Find where the given text appears and provide that cell's center as (X, Y) coordinate. 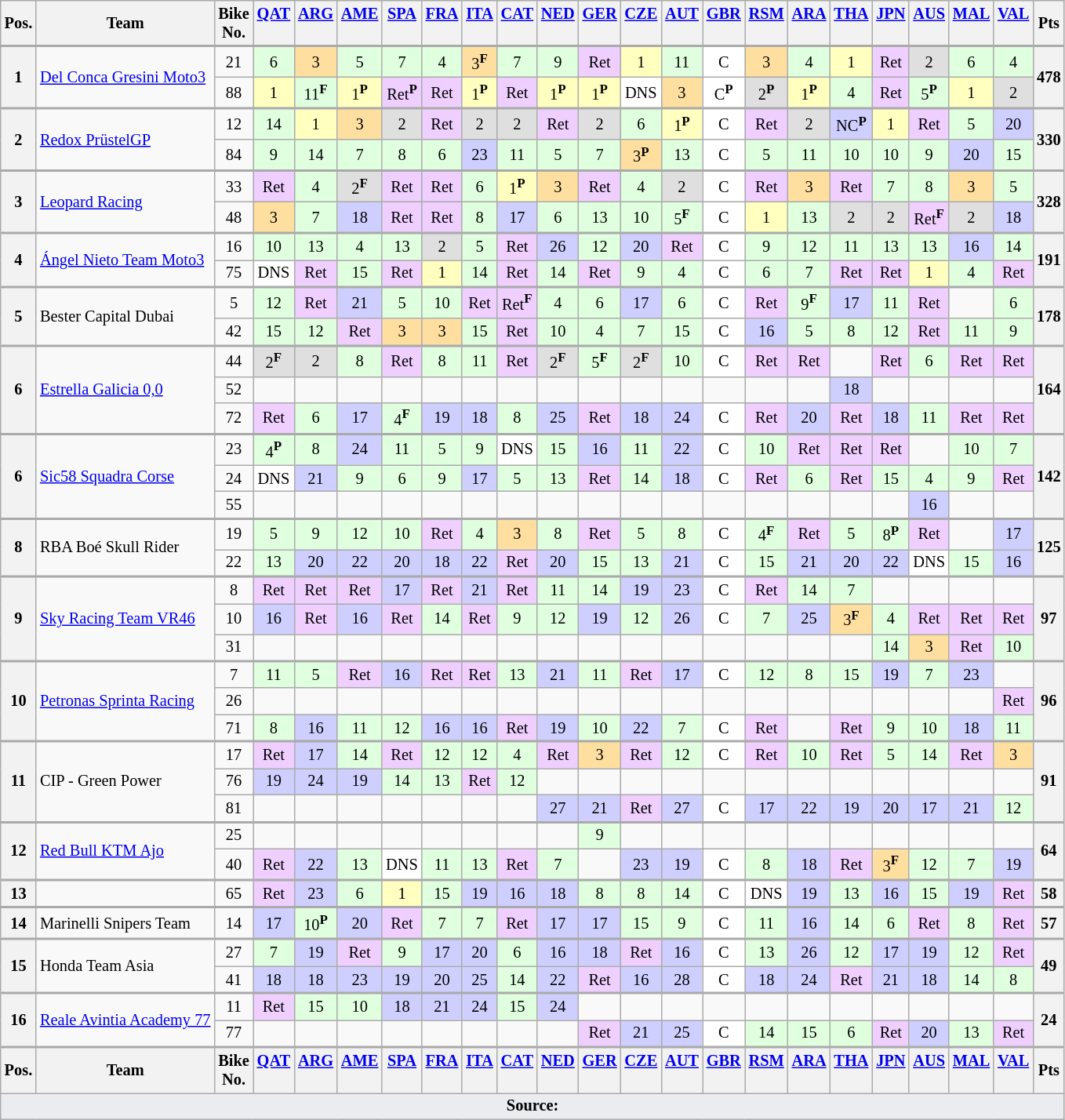
Bester Capital Dubai (125, 316)
33 (234, 187)
65 (234, 894)
478 (1049, 77)
72 (234, 418)
Sic58 Squadra Corse (125, 476)
81 (234, 808)
Estrella Galicia 0,0 (125, 389)
71 (234, 728)
164 (1049, 389)
Source: (533, 1106)
178 (1049, 316)
55 (234, 504)
44 (234, 361)
40 (234, 864)
9F (809, 303)
Ángel Nieto Team Moto3 (125, 260)
48 (234, 217)
31 (234, 647)
96 (1049, 701)
28 (682, 980)
Honda Team Asia (125, 966)
10P (315, 923)
191 (1049, 260)
11F (315, 93)
RBA Boé Skull Rider (125, 547)
Reale Avintia Academy 77 (125, 1020)
88 (234, 93)
41 (234, 980)
52 (234, 390)
76 (234, 781)
328 (1049, 202)
8P (891, 534)
142 (1049, 476)
Red Bull KTM Ajo (125, 851)
58 (1049, 894)
49 (1049, 966)
NCP (851, 124)
Marinelli Snipers Team (125, 923)
330 (1049, 140)
125 (1049, 547)
Sky Racing Team VR46 (125, 619)
57 (1049, 923)
97 (1049, 619)
91 (1049, 781)
77 (234, 1033)
2P (767, 93)
4P (274, 449)
Petronas Sprinta Racing (125, 701)
84 (234, 155)
5P (929, 93)
75 (234, 273)
3P (642, 155)
CP (724, 93)
Del Conca Gresini Moto3 (125, 77)
64 (1049, 851)
42 (234, 331)
Leopard Racing (125, 202)
RetP (402, 93)
CIP - Green Power (125, 781)
Redox PrüstelGP (125, 140)
